Pinpoint the cell where the given text exists, returning its [X, Y] midpoint coordinate. 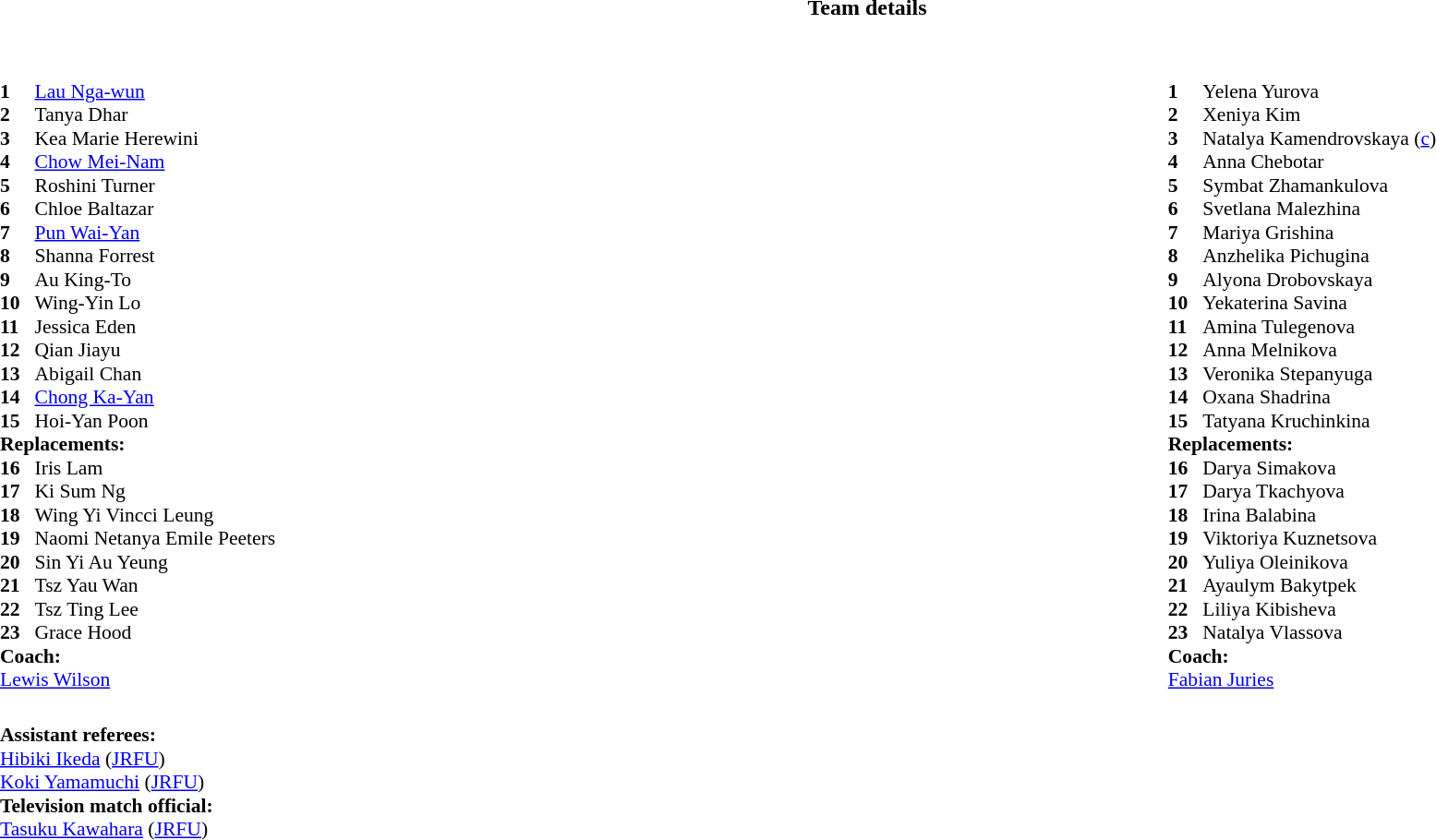
Tanya Dhar [155, 115]
Veronika Stepanyuga [1319, 374]
Chow Mei-Nam [155, 162]
Tsz Ting Lee [155, 609]
Yelena Yurova [1319, 91]
Irina Balabina [1319, 515]
Wing-Yin Lo [155, 304]
Tatyana Kruchinkina [1319, 421]
Svetlana Malezhina [1319, 210]
Yuliya Oleinikova [1319, 562]
Amina Tulegenova [1319, 327]
Xeniya Kim [1319, 115]
Sin Yi Au Yeung [155, 562]
Yekaterina Savina [1319, 304]
Tsz Yau Wan [155, 586]
Naomi Netanya Emile Peeters [155, 538]
Natalya Kamendrovskaya (c) [1319, 138]
Oxana Shadrina [1319, 398]
Chong Ka-Yan [155, 398]
Fabian Juries [1302, 680]
Anna Chebotar [1319, 162]
Lau Nga-wun [155, 91]
Wing Yi Vincci Leung [155, 515]
Anzhelika Pichugina [1319, 256]
Ayaulym Bakytpek [1319, 586]
Anna Melnikova [1319, 350]
Hoi-Yan Poon [155, 421]
Shanna Forrest [155, 256]
Chloe Baltazar [155, 210]
Au King-To [155, 280]
Ki Sum Ng [155, 492]
Qian Jiayu [155, 350]
Kea Marie Herewini [155, 138]
Grace Hood [155, 632]
Iris Lam [155, 468]
Jessica Eden [155, 327]
Mariya Grishina [1319, 233]
Roshini Turner [155, 186]
Symbat Zhamankulova [1319, 186]
Darya Simakova [1319, 468]
Alyona Drobovskaya [1319, 280]
Abigail Chan [155, 374]
Pun Wai-Yan [155, 233]
Liliya Kibisheva [1319, 609]
Lewis Wilson [138, 680]
Viktoriya Kuznetsova [1319, 538]
Darya Tkachyova [1319, 492]
Natalya Vlassova [1319, 632]
